Extract the [x, y] coordinate from the center of the cell holding the provided text.  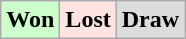
Draw [150, 20]
Lost [88, 20]
Won [30, 20]
